From the cell containing the given text, extract its center point as (x, y) coordinate. 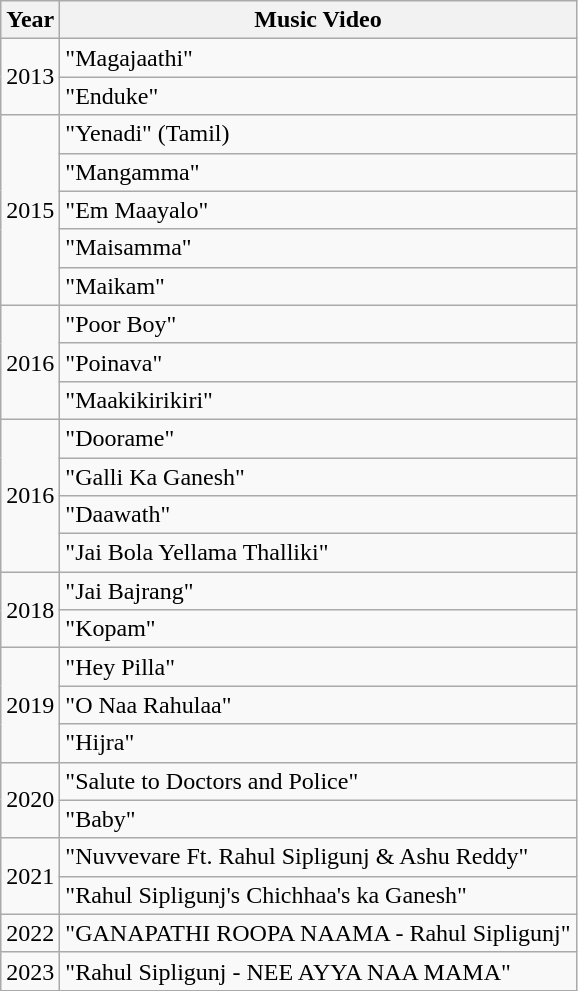
2015 (30, 210)
"Maakikirikiri" (318, 400)
2019 (30, 705)
"Rahul Sipligunj - NEE AYYA NAA MAMA" (318, 971)
"Hey Pilla" (318, 667)
"Daawath" (318, 515)
2013 (30, 77)
"Rahul Sipligunj's Chichhaa's ka Ganesh" (318, 895)
"Salute to Doctors and Police" (318, 781)
"Jai Bajrang" (318, 591)
"Nuvvevare Ft. Rahul Sipligunj & Ashu Reddy" (318, 857)
Year (30, 20)
"Maisamma" (318, 248)
2023 (30, 971)
"Enduke" (318, 96)
"O Naa Rahulaa" (318, 705)
"Yenadi" (Tamil) (318, 134)
"Poor Boy" (318, 324)
"Kopam" (318, 629)
"Hijra" (318, 743)
"Doorame" (318, 438)
2018 (30, 610)
"Poinava" (318, 362)
"Maikam" (318, 286)
"Jai Bola Yellama Thalliki" (318, 553)
Music Video (318, 20)
2020 (30, 800)
2021 (30, 876)
"Baby" (318, 819)
"GANAPATHI ROOPA NAAMA - Rahul Sipligunj" (318, 933)
"Mangamma" (318, 172)
"Galli Ka Ganesh" (318, 477)
"Em Maayalo" (318, 210)
"Magajaathi" (318, 58)
2022 (30, 933)
